Scan for the cell matching the given text and deliver its [x, y] coordinate at center. 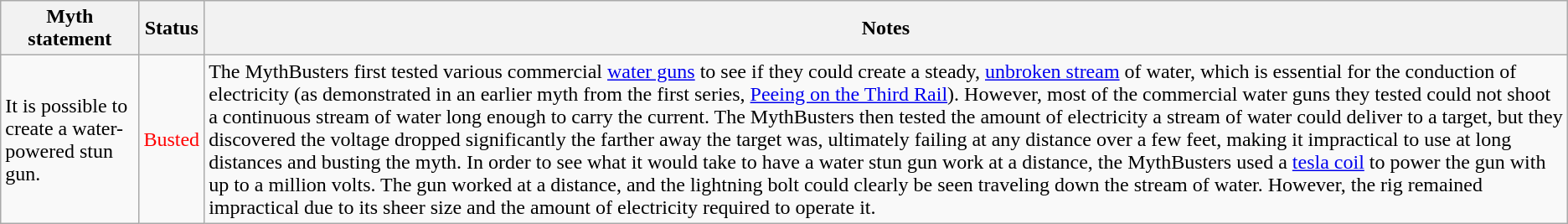
Busted [172, 139]
Notes [886, 29]
Status [172, 29]
Myth statement [70, 29]
It is possible to create a water-powered stun gun. [70, 139]
